Identify which cell holds the provided text, then report its (x, y) central coordinate. 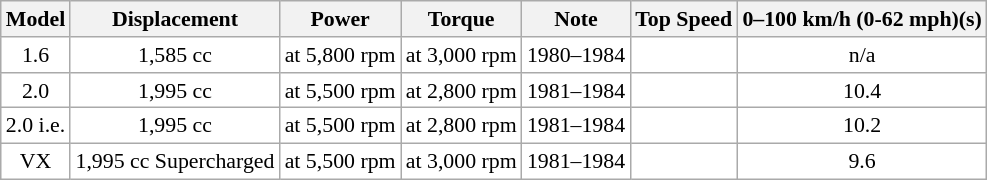
9.6 (862, 161)
1980–1984 (576, 54)
VX (36, 161)
Top Speed (684, 18)
10.4 (862, 90)
2.0 i.e. (36, 125)
1.6 (36, 54)
2.0 (36, 90)
Displacement (174, 18)
Model (36, 18)
n/a (862, 54)
1,995 cc Supercharged (174, 161)
Note (576, 18)
10.2 (862, 125)
Torque (462, 18)
0–100 km/h (0-62 mph)(s) (862, 18)
at 5,800 rpm (340, 54)
Power (340, 18)
1,585 cc (174, 54)
